Pinpoint the cell where the given text exists, returning its [x, y] midpoint coordinate. 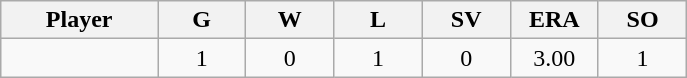
SO [642, 20]
3.00 [554, 58]
SV [466, 20]
ERA [554, 20]
L [378, 20]
Player [80, 20]
G [202, 20]
W [290, 20]
